Output the [x, y] coordinate of the center of the cell containing the given text.  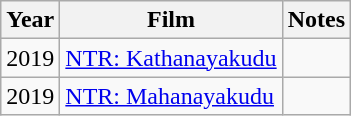
Film [171, 20]
NTR: Kathanayakudu [171, 58]
Year [30, 20]
Notes [316, 20]
NTR: Mahanayakudu [171, 96]
